Find where the given text appears and provide that cell's center as (X, Y) coordinate. 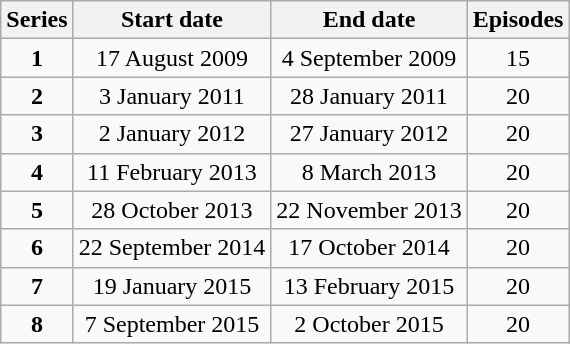
8 March 2013 (369, 172)
27 January 2012 (369, 134)
3 January 2011 (172, 96)
8 (37, 324)
15 (518, 58)
22 November 2013 (369, 210)
7 (37, 286)
13 February 2015 (369, 286)
3 (37, 134)
End date (369, 20)
Episodes (518, 20)
19 January 2015 (172, 286)
28 October 2013 (172, 210)
7 September 2015 (172, 324)
28 January 2011 (369, 96)
Series (37, 20)
17 August 2009 (172, 58)
5 (37, 210)
22 September 2014 (172, 248)
17 October 2014 (369, 248)
2 January 2012 (172, 134)
4 (37, 172)
11 February 2013 (172, 172)
2 (37, 96)
Start date (172, 20)
6 (37, 248)
4 September 2009 (369, 58)
2 October 2015 (369, 324)
1 (37, 58)
